Pinpoint the cell where the given text exists, returning its (X, Y) midpoint coordinate. 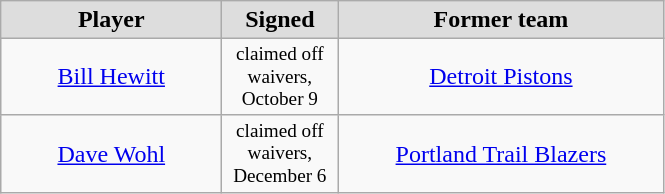
Bill Hewitt (112, 78)
Signed (280, 20)
claimed off waivers, October 9 (280, 78)
Dave Wohl (112, 154)
Former team (501, 20)
Portland Trail Blazers (501, 154)
Player (112, 20)
Detroit Pistons (501, 78)
claimed off waivers, December 6 (280, 154)
